Detect which cell encompasses the target text, then output its [X, Y] center coordinate. 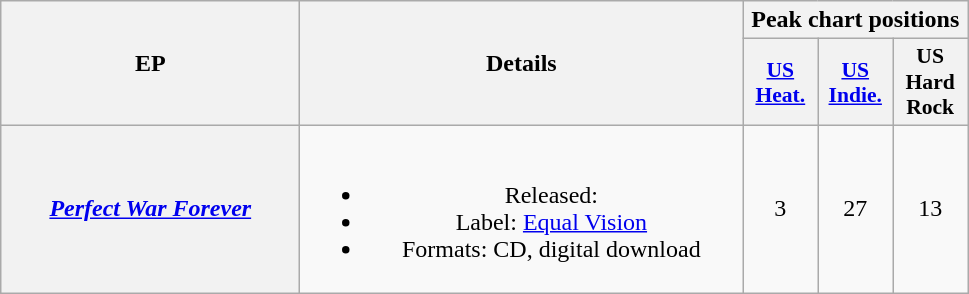
3 [780, 208]
USHard Rock [930, 82]
Details [522, 64]
13 [930, 208]
USHeat. [780, 82]
EP [150, 64]
Peak chart positions [856, 20]
Released: Label: Equal VisionFormats: CD, digital download [522, 208]
27 [856, 208]
USIndie. [856, 82]
Perfect War Forever [150, 208]
